Pinpoint the cell where the given text exists, returning its (x, y) midpoint coordinate. 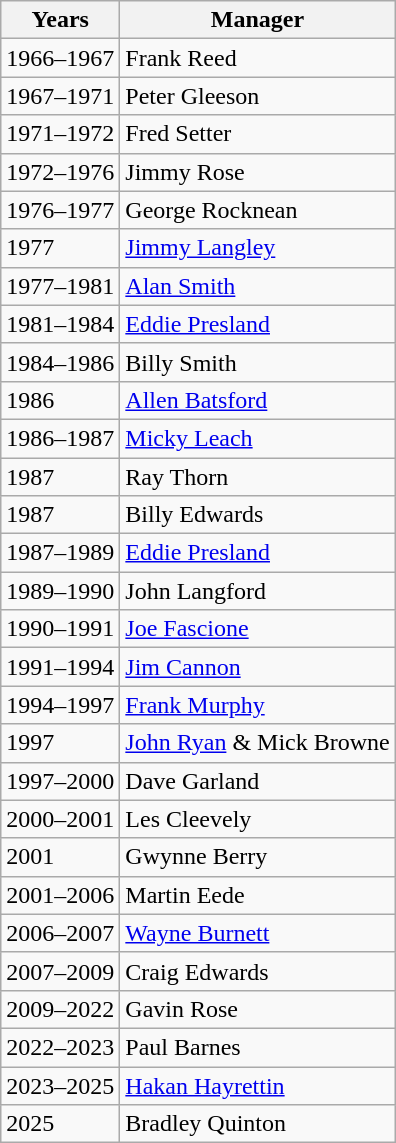
Ray Thorn (258, 477)
1971–1972 (60, 134)
2001–2006 (60, 895)
1976–1977 (60, 210)
Frank Murphy (258, 705)
Paul Barnes (258, 1047)
Peter Gleeson (258, 96)
Hakan Hayrettin (258, 1085)
2000–2001 (60, 819)
1991–1994 (60, 667)
Billy Edwards (258, 515)
Micky Leach (258, 438)
2007–2009 (60, 971)
George Rocknean (258, 210)
1994–1997 (60, 705)
1977–1981 (60, 286)
Joe Fascione (258, 629)
1990–1991 (60, 629)
Les Cleevely (258, 819)
John Langford (258, 591)
1986 (60, 400)
Dave Garland (258, 781)
1984–1986 (60, 362)
Years (60, 20)
Gwynne Berry (258, 857)
1989–1990 (60, 591)
2009–2022 (60, 1009)
1981–1984 (60, 324)
Jimmy Rose (258, 172)
1997 (60, 743)
2025 (60, 1124)
Billy Smith (258, 362)
Jimmy Langley (258, 248)
1966–1967 (60, 58)
1986–1987 (60, 438)
1987–1989 (60, 553)
Alan Smith (258, 286)
1997–2000 (60, 781)
Craig Edwards (258, 971)
Allen Batsford (258, 400)
Wayne Burnett (258, 933)
John Ryan & Mick Browne (258, 743)
Gavin Rose (258, 1009)
2023–2025 (60, 1085)
1967–1971 (60, 96)
Bradley Quinton (258, 1124)
Martin Eede (258, 895)
1972–1976 (60, 172)
2001 (60, 857)
2006–2007 (60, 933)
Frank Reed (258, 58)
Jim Cannon (258, 667)
2022–2023 (60, 1047)
Manager (258, 20)
1977 (60, 248)
Fred Setter (258, 134)
